Return the [x, y] coordinate for the center point of the cell that contains the specified text.  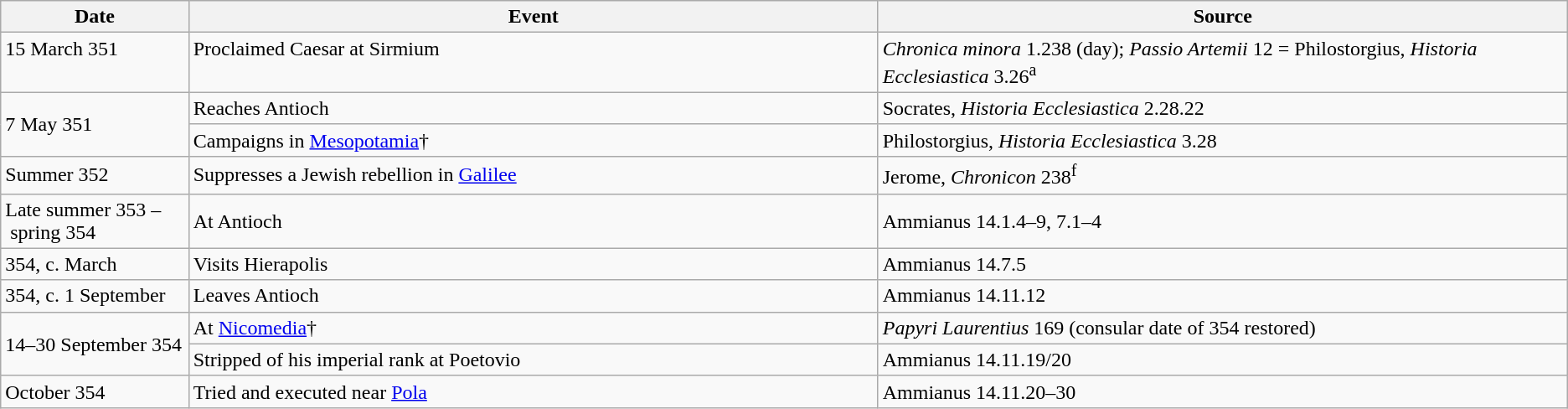
Chronica minora 1.238 (day); Passio Artemii 12 = Philostorgius, Historia Ecclesiastica 3.26a [1223, 63]
354, c. March [95, 264]
Leaves Antioch [533, 296]
Tried and executed near Pola [533, 391]
Proclaimed Caesar at Sirmium [533, 63]
Papyri Laurentius 169 (consular date of 354 restored) [1223, 328]
At Antioch [533, 221]
Jerome, Chronicon 238f [1223, 174]
October 354 [95, 391]
Ammianus 14.11.20–30 [1223, 391]
Summer 352 [95, 174]
Socrates, Historia Ecclesiastica 2.28.22 [1223, 108]
Ammianus 14.7.5 [1223, 264]
Stripped of his imperial rank at Poetovio [533, 360]
Ammianus 14.11.19/20 [1223, 360]
Ammianus 14.1.4–9, 7.1–4 [1223, 221]
Ammianus 14.11.12 [1223, 296]
14–30 September 354 [95, 344]
Event [533, 17]
Late summer 353 – spring 354 [95, 221]
Reaches Antioch [533, 108]
7 May 351 [95, 124]
Date [95, 17]
Suppresses a Jewish rebellion in Galilee [533, 174]
Philostorgius, Historia Ecclesiastica 3.28 [1223, 140]
354, c. 1 September [95, 296]
Source [1223, 17]
At Nicomedia† [533, 328]
Campaigns in Mesopotamia† [533, 140]
15 March 351 [95, 63]
Visits Hierapolis [533, 264]
